Search for the cell housing the specified text and yield its (X, Y) center coordinate. 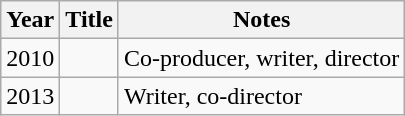
2013 (30, 96)
Writer, co-director (261, 96)
Notes (261, 20)
Title (90, 20)
2010 (30, 58)
Co-producer, writer, director (261, 58)
Year (30, 20)
